For the text-containing cell, return its midpoint in (X, Y) coordinate format. 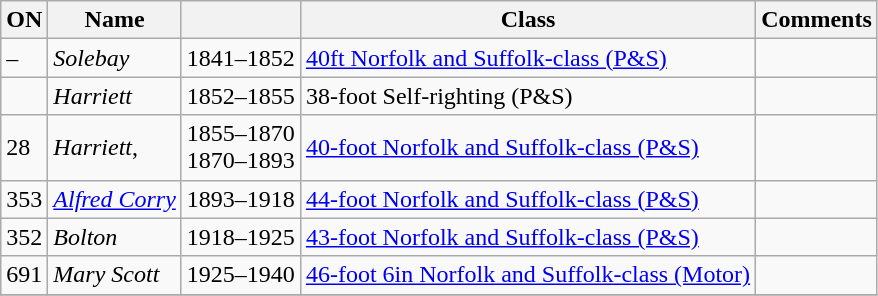
38-foot Self-righting (P&S) (528, 96)
353 (24, 199)
Harriett, (115, 148)
40-foot Norfolk and Suffolk-class (P&S) (528, 148)
40ft Norfolk and Suffolk-class (P&S) (528, 58)
– (24, 58)
46-foot 6in Norfolk and Suffolk-class (Motor) (528, 275)
Comments (817, 20)
1893–1918 (240, 199)
1925–1940 (240, 275)
Harriett (115, 96)
1918–1925 (240, 237)
Class (528, 20)
43-foot Norfolk and Suffolk-class (P&S) (528, 237)
28 (24, 148)
Bolton (115, 237)
Mary Scott (115, 275)
44-foot Norfolk and Suffolk-class (P&S) (528, 199)
Alfred Corry (115, 199)
Solebay (115, 58)
691 (24, 275)
ON (24, 20)
1855–18701870–1893 (240, 148)
1852–1855 (240, 96)
352 (24, 237)
1841–1852 (240, 58)
Name (115, 20)
